Determine the (x, y) coordinate at the center of the cell enclosing the given text.  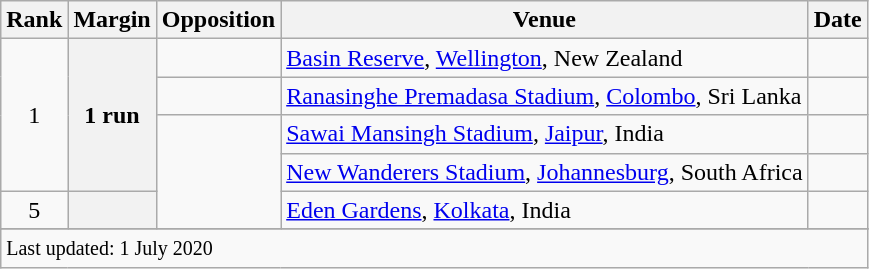
Venue (545, 20)
Sawai Mansingh Stadium, Jaipur, India (545, 134)
Rank (34, 20)
Basin Reserve, Wellington, New Zealand (545, 58)
Margin (112, 20)
1 run (112, 115)
5 (34, 210)
Last updated: 1 July 2020 (434, 248)
New Wanderers Stadium, Johannesburg, South Africa (545, 172)
Opposition (218, 20)
Ranasinghe Premadasa Stadium, Colombo, Sri Lanka (545, 96)
Eden Gardens, Kolkata, India (545, 210)
Date (838, 20)
1 (34, 115)
